From the cell containing the given text, extract its center point as [x, y] coordinate. 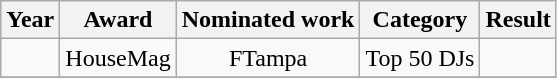
Category [420, 20]
FTampa [268, 58]
Year [30, 20]
Result [518, 20]
Nominated work [268, 20]
Award [118, 20]
HouseMag [118, 58]
Top 50 DJs [420, 58]
